Identify which cell holds the provided text, then report its [X, Y] central coordinate. 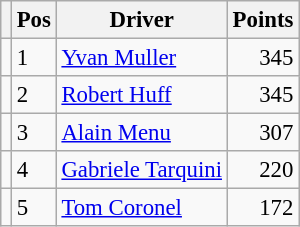
220 [262, 170]
3 [34, 133]
5 [34, 208]
Tom Coronel [142, 208]
Points [262, 20]
172 [262, 208]
Alain Menu [142, 133]
307 [262, 133]
2 [34, 95]
Driver [142, 20]
Yvan Muller [142, 58]
Pos [34, 20]
Robert Huff [142, 95]
Gabriele Tarquini [142, 170]
4 [34, 170]
1 [34, 58]
